Determine the (X, Y) coordinate at the center of the cell enclosing the given text.  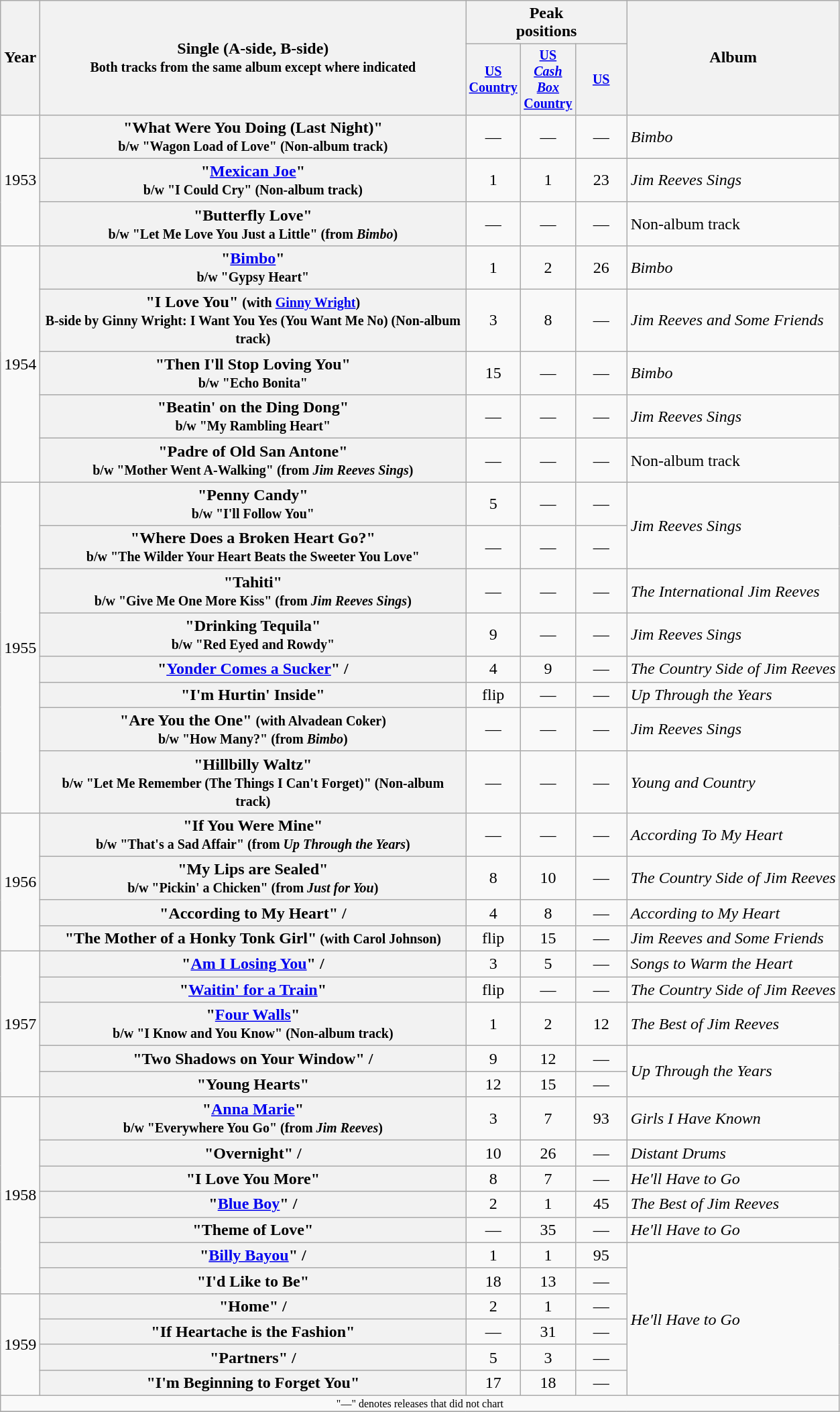
"Mexican Joe"b/w "I Could Cry" (Non-album track) (253, 180)
"Billy Bayou" / (253, 1255)
"Anna Marie"b/w "Everywhere You Go" (from Jim Reeves) (253, 1118)
Girls I Have Known (733, 1118)
95 (601, 1255)
Single (A-side, B-side)Both tracks from the same album except where indicated (253, 58)
13 (548, 1281)
"Am I Losing You" / (253, 964)
"Hillbilly Waltz"b/w "Let Me Remember (The Things I Can't Forget)" (Non-album track) (253, 782)
1954 (20, 363)
"Home" / (253, 1306)
"Then I'll Stop Loving You"b/w "Echo Bonita" (253, 373)
"Butterfly Love"b/w "Let Me Love You Just a Little" (from Bimbo) (253, 224)
"Overnight" / (253, 1153)
"If You Were Mine"b/w "That's a Sad Affair" (from Up Through the Years) (253, 834)
"Yonder Comes a Sucker" / (253, 669)
USCash Box Country (548, 79)
93 (601, 1118)
"Drinking Tequila"b/w "Red Eyed and Rowdy" (253, 634)
"I Love You" (with Ginny Wright)B-side by Ginny Wright: I Want You Yes (You Want Me No) (Non-album track) (253, 320)
31 (548, 1332)
23 (601, 180)
"The Mother of a Honky Tonk Girl" (with Carol Johnson) (253, 938)
Songs to Warm the Heart (733, 964)
"Bimbo"b/w "Gypsy Heart" (253, 267)
"My Lips are Sealed"b/w "Pickin' a Chicken" (from Just for You) (253, 878)
"If Heartache is the Fashion" (253, 1332)
"I Love You More" (253, 1179)
"Two Shadows on Your Window" / (253, 1059)
"Four Walls"b/w "I Know and You Know" (Non-album track) (253, 1024)
According to My Heart (733, 913)
35 (548, 1230)
"I'm Hurtin' Inside" (253, 695)
1955 (20, 648)
45 (601, 1204)
"Padre of Old San Antone"b/w "Mother Went A-Walking" (from Jim Reeves Sings) (253, 460)
"—" denotes releases that did not chart (420, 1404)
"Beatin' on the Ding Dong"b/w "My Rambling Heart" (253, 417)
Peakpositions (546, 23)
"Where Does a Broken Heart Go?"b/w "The Wilder Your Heart Beats the Sweeter You Love" (253, 547)
US Country (493, 79)
1953 (20, 180)
"Theme of Love" (253, 1230)
17 (493, 1382)
"Blue Boy" / (253, 1204)
"Partners" / (253, 1357)
"Waitin' for a Train" (253, 990)
1957 (20, 1024)
The International Jim Reeves (733, 591)
Album (733, 58)
US (601, 79)
1956 (20, 882)
"Penny Candy"b/w "I'll Follow You" (253, 504)
According To My Heart (733, 834)
Year (20, 58)
Young and Country (733, 782)
"Young Hearts" (253, 1084)
Distant Drums (733, 1153)
"According to My Heart" / (253, 913)
1958 (20, 1195)
"Tahiti"b/w "Give Me One More Kiss" (from Jim Reeves Sings) (253, 591)
"What Were You Doing (Last Night)"b/w "Wagon Load of Love" (Non-album track) (253, 137)
"Are You the One" (with Alvadean Coker)b/w "How Many?" (from Bimbo) (253, 729)
"I'd Like to Be" (253, 1281)
"I'm Beginning to Forget You" (253, 1382)
1959 (20, 1344)
